Scan for the cell matching the given text and deliver its (X, Y) coordinate at center. 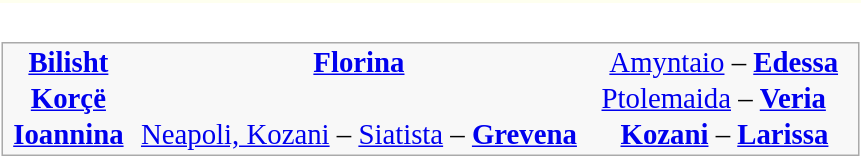
Amyntaio – Edessa (724, 62)
Neapoli, Kozani – Siatista – Grevena (363, 134)
Bilisht Florina Amyntaio – Edessa Korçë Ptolemaida – Veria Ioannina Neapoli, Kozani – Siatista – Grevena Kozani – Larissa (430, 86)
Bilisht (68, 62)
Korçë (68, 98)
Florina (363, 62)
Ptolemaida – Veria (724, 98)
Kozani – Larissa (724, 134)
Ioannina (68, 134)
